From the cell containing the given text, extract its center point as [X, Y] coordinate. 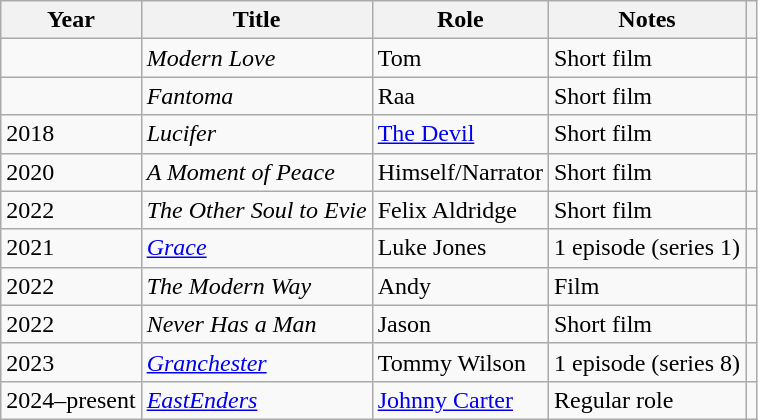
Jason [460, 324]
Granchester [256, 362]
Regular role [646, 400]
2024–present [71, 400]
The Modern Way [256, 286]
Andy [460, 286]
Johnny Carter [460, 400]
2021 [71, 248]
Role [460, 20]
1 episode (series 8) [646, 362]
Year [71, 20]
Himself/Narrator [460, 172]
1 episode (series 1) [646, 248]
The Devil [460, 134]
A Moment of Peace [256, 172]
Lucifer [256, 134]
Notes [646, 20]
Luke Jones [460, 248]
2020 [71, 172]
Film [646, 286]
Title [256, 20]
Fantoma [256, 96]
EastEnders [256, 400]
Never Has a Man [256, 324]
Raa [460, 96]
The Other Soul to Evie [256, 210]
Grace [256, 248]
Tommy Wilson [460, 362]
2018 [71, 134]
2023 [71, 362]
Tom [460, 58]
Felix Aldridge [460, 210]
Modern Love [256, 58]
